Search for the cell housing the specified text and yield its [x, y] center coordinate. 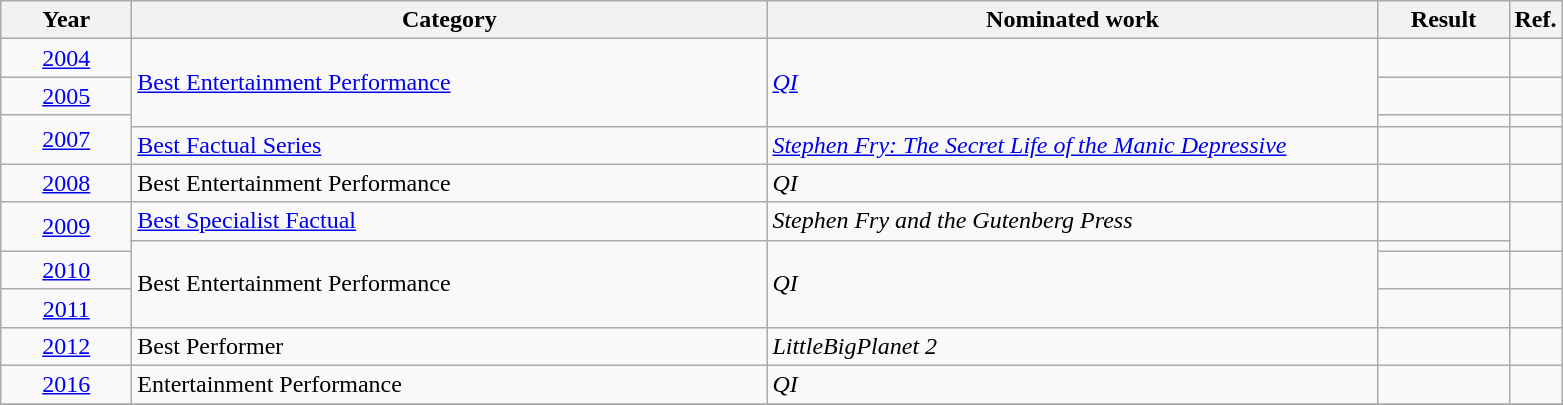
2012 [66, 346]
Best Specialist Factual [450, 221]
Best Performer [450, 346]
Nominated work [1072, 20]
Stephen Fry and the Gutenberg Press [1072, 221]
Entertainment Performance [450, 384]
2004 [66, 58]
Category [450, 20]
Year [66, 20]
2016 [66, 384]
Stephen Fry: The Secret Life of the Manic Depressive [1072, 145]
2008 [66, 183]
2009 [66, 226]
LittleBigPlanet 2 [1072, 346]
Ref. [1536, 20]
2011 [66, 308]
Result [1444, 20]
2005 [66, 96]
2007 [66, 140]
2010 [66, 270]
Best Factual Series [450, 145]
